Provide the (X, Y) coordinate of the cell's center where the given text is located.  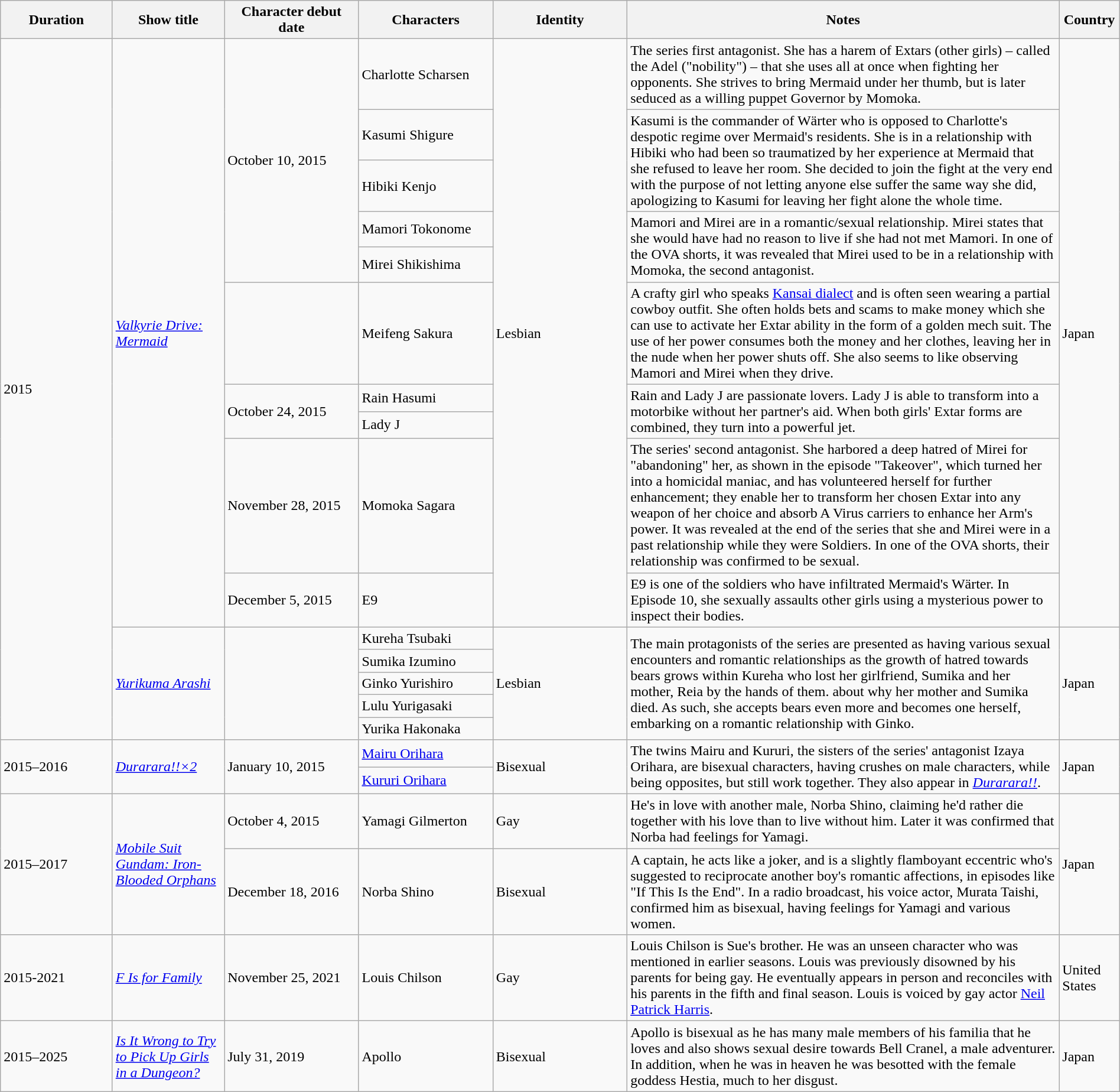
2015-2021 (57, 978)
2015–2016 (57, 767)
Character debut date (292, 20)
January 10, 2015 (292, 767)
E9 (425, 600)
Kasumi Shigure (425, 135)
Lady J (425, 425)
United States (1089, 978)
Charlotte Scharsen (425, 74)
2015 (57, 389)
Valkyrie Drive: Mermaid (168, 333)
Mirei Shikishima (425, 264)
Rain Hasumi (425, 398)
Yurikuma Arashi (168, 683)
November 28, 2015 (292, 506)
October 24, 2015 (292, 411)
Duration (57, 20)
Norba Shino (425, 892)
July 31, 2019 (292, 1057)
Mamori Tokonome (425, 229)
December 18, 2016 (292, 892)
Mairu Orihara (425, 753)
November 25, 2021 (292, 978)
Ginko Yurishiro (425, 683)
Country (1089, 20)
Meifeng Sakura (425, 333)
Kururi Orihara (425, 781)
Characters (425, 20)
Hibiki Kenjo (425, 186)
October 10, 2015 (292, 161)
Identity (560, 20)
Mobile Suit Gundam: Iron-Blooded Orphans (168, 864)
Momoka Sagara (425, 506)
Louis Chilson (425, 978)
October 4, 2015 (292, 821)
December 5, 2015 (292, 600)
Lulu Yurigasaki (425, 706)
Yamagi Gilmerton (425, 821)
2015–2017 (57, 864)
Sumika Izumino (425, 661)
Yurika Hakonaka (425, 729)
Is It Wrong to Try to Pick Up Girls in a Dungeon? (168, 1057)
F Is for Family (168, 978)
Kureha Tsubaki (425, 638)
Notes (844, 20)
Show title (168, 20)
2015–2025 (57, 1057)
Apollo (425, 1057)
Durarara!!×2 (168, 767)
